Detect which cell encompasses the target text, then output its [x, y] center coordinate. 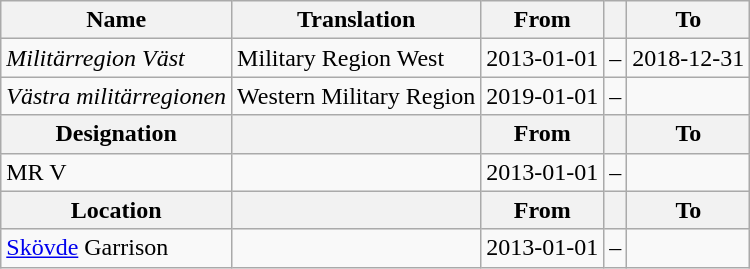
2018-12-31 [688, 58]
Location [116, 210]
Western Military Region [356, 96]
Militärregion Väst [116, 58]
Skövde Garrison [116, 248]
Name [116, 20]
Translation [356, 20]
Designation [116, 134]
Västra militärregionen [116, 96]
Military Region West [356, 58]
MR V [116, 172]
2019-01-01 [542, 96]
